Capture the cell that displays the provided text and extract its (X, Y) central coordinate. 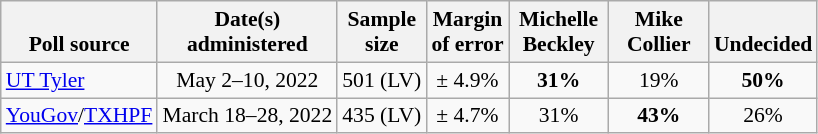
19% (659, 80)
Samplesize (382, 32)
43% (659, 116)
MikeCollier (659, 32)
± 4.9% (467, 80)
May 2–10, 2022 (247, 80)
YouGov/TXHPF (80, 116)
Undecided (763, 32)
50% (763, 80)
March 18–28, 2022 (247, 116)
26% (763, 116)
UT Tyler (80, 80)
± 4.7% (467, 116)
MichelleBeckley (559, 32)
Poll source (80, 32)
501 (LV) (382, 80)
435 (LV) (382, 116)
Marginof error (467, 32)
Date(s)administered (247, 32)
